Determine the [x, y] coordinate at the center of the cell enclosing the given text.  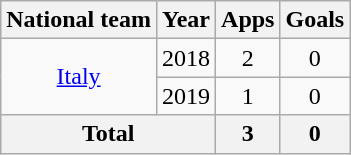
Year [186, 20]
2018 [186, 58]
Total [108, 134]
2 [248, 58]
Apps [248, 20]
1 [248, 96]
Italy [79, 77]
Goals [315, 20]
National team [79, 20]
3 [248, 134]
2019 [186, 96]
